For the text-containing cell, return its midpoint in [X, Y] coordinate format. 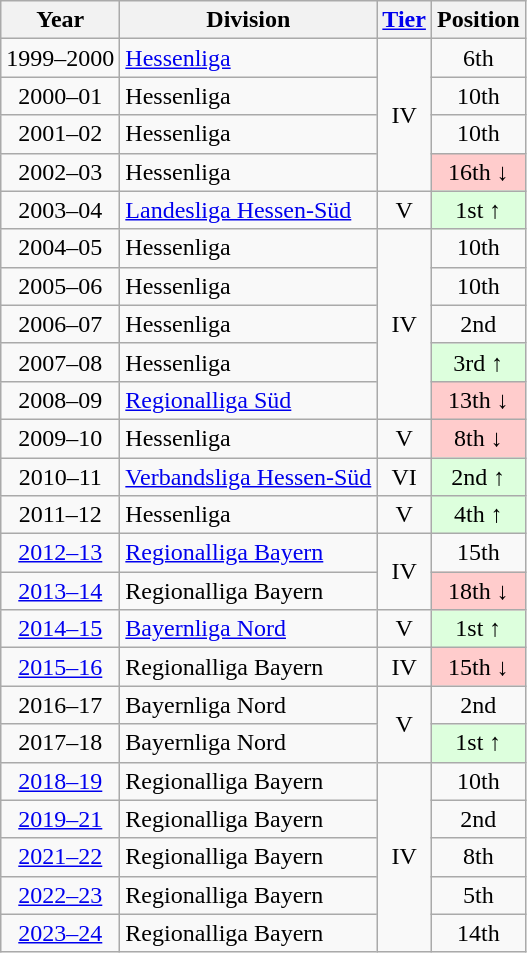
8th ↓ [478, 438]
2009–10 [60, 438]
2001–02 [60, 134]
VI [404, 477]
Tier [404, 20]
2019–21 [60, 819]
Year [60, 20]
2016–17 [60, 705]
15th [478, 553]
2012–13 [60, 553]
Verbandsliga Hessen-Süd [248, 477]
2011–12 [60, 515]
Division [248, 20]
2007–08 [60, 362]
5th [478, 895]
2nd ↑ [478, 477]
2021–22 [60, 857]
1999–2000 [60, 58]
2013–14 [60, 591]
2010–11 [60, 477]
2015–16 [60, 667]
6th [478, 58]
2017–18 [60, 743]
2004–05 [60, 248]
2014–15 [60, 629]
Regionalliga Süd [248, 400]
2008–09 [60, 400]
2018–19 [60, 781]
Landesliga Hessen-Süd [248, 210]
2000–01 [60, 96]
2003–04 [60, 210]
16th ↓ [478, 172]
18th ↓ [478, 591]
4th ↑ [478, 515]
15th ↓ [478, 667]
2005–06 [60, 286]
14th [478, 933]
8th [478, 857]
2002–03 [60, 172]
2023–24 [60, 933]
2022–23 [60, 895]
13th ↓ [478, 400]
3rd ↑ [478, 362]
Position [478, 20]
2006–07 [60, 324]
